Capture the cell that displays the provided text and extract its (X, Y) central coordinate. 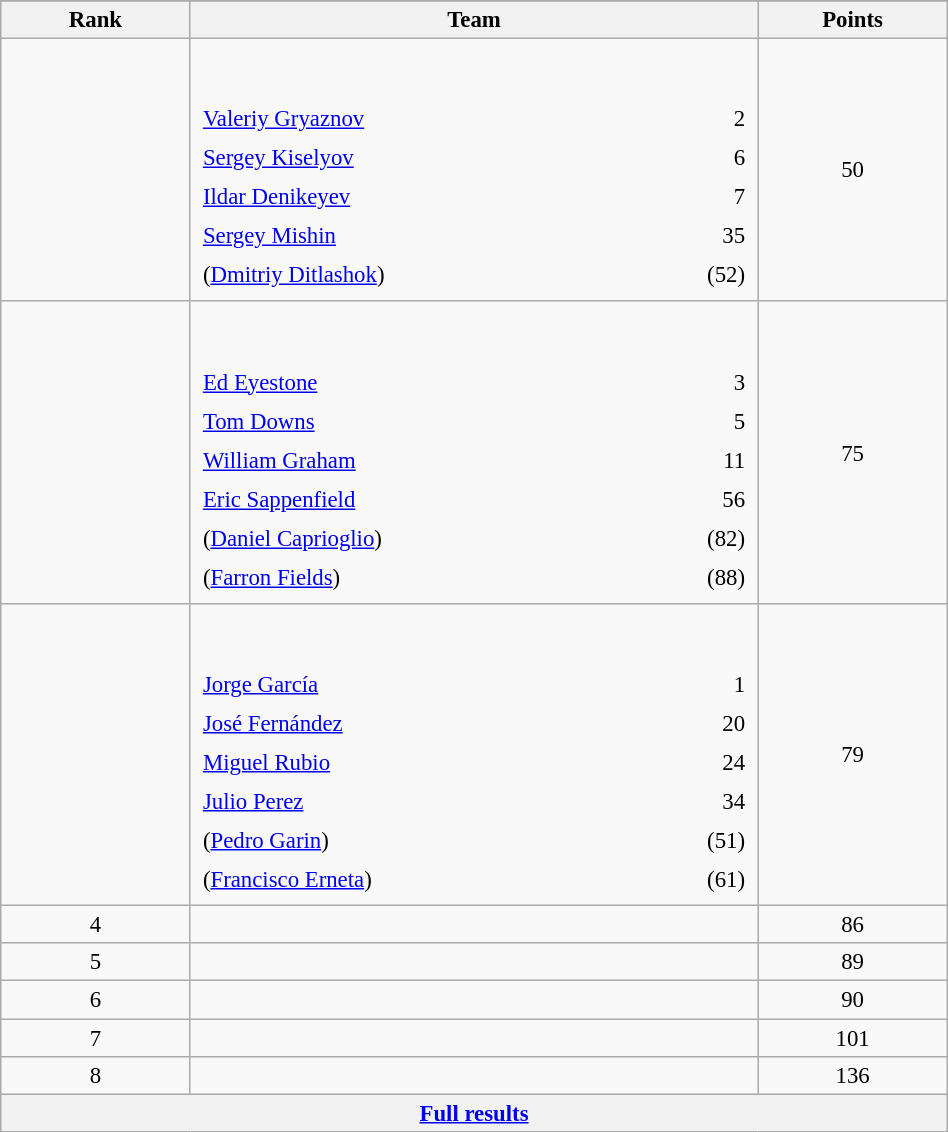
(Francisco Erneta) (415, 880)
(88) (695, 577)
79 (852, 755)
86 (852, 925)
Ed Eyestone (418, 382)
Full results (474, 1113)
Team (474, 20)
Eric Sappenfield (418, 499)
1 (692, 684)
Julio Perez (415, 801)
24 (692, 762)
4 (96, 925)
8 (96, 1075)
(Daniel Caprioglio) (418, 538)
11 (695, 460)
2 (696, 119)
Ed Eyestone 3 Tom Downs 5 William Graham 11 Eric Sappenfield 56 (Daniel Caprioglio) (82) (Farron Fields) (88) (474, 453)
Sergey Mishin (418, 236)
34 (692, 801)
56 (695, 499)
75 (852, 453)
(82) (695, 538)
Jorge García 1 José Fernández 20 Miguel Rubio 24 Julio Perez 34 (Pedro Garin) (51) (Francisco Erneta) (61) (474, 755)
35 (696, 236)
Ildar Denikeyev (418, 197)
(61) (692, 880)
(Pedro Garin) (415, 840)
89 (852, 963)
Points (852, 20)
Sergey Kiselyov (418, 158)
(Farron Fields) (418, 577)
(52) (696, 275)
Miguel Rubio (415, 762)
136 (852, 1075)
3 (695, 382)
Jorge García (415, 684)
William Graham (418, 460)
90 (852, 1000)
Rank (96, 20)
(51) (692, 840)
Valeriy Gryaznov 2 Sergey Kiselyov 6 Ildar Denikeyev 7 Sergey Mishin 35 (Dmitriy Ditlashok) (52) (474, 170)
101 (852, 1038)
(Dmitriy Ditlashok) (418, 275)
20 (692, 723)
Tom Downs (418, 421)
50 (852, 170)
Valeriy Gryaznov (418, 119)
José Fernández (415, 723)
